Return (X, Y) of the center of cell containing provided text 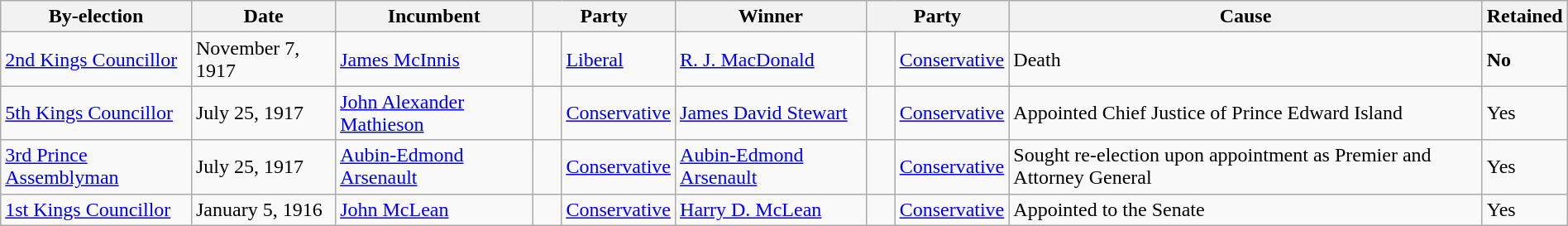
By-election (96, 17)
Death (1245, 60)
Sought re-election upon appointment as Premier and Attorney General (1245, 167)
Liberal (619, 60)
Appointed to the Senate (1245, 209)
Winner (771, 17)
5th Kings Councillor (96, 113)
January 5, 1916 (263, 209)
November 7, 1917 (263, 60)
3rd Prince Assemblyman (96, 167)
James McInnis (434, 60)
Appointed Chief Justice of Prince Edward Island (1245, 113)
No (1525, 60)
R. J. MacDonald (771, 60)
Date (263, 17)
John Alexander Mathieson (434, 113)
Incumbent (434, 17)
2nd Kings Councillor (96, 60)
John McLean (434, 209)
Cause (1245, 17)
James David Stewart (771, 113)
Harry D. McLean (771, 209)
Retained (1525, 17)
1st Kings Councillor (96, 209)
